Return the (X, Y) coordinate for the center point of the cell that contains the specified text.  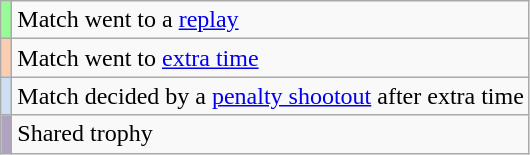
Match decided by a penalty shootout after extra time (271, 96)
Match went to extra time (271, 58)
Shared trophy (271, 134)
Match went to a replay (271, 20)
